Search for the cell housing the specified text and yield its (x, y) center coordinate. 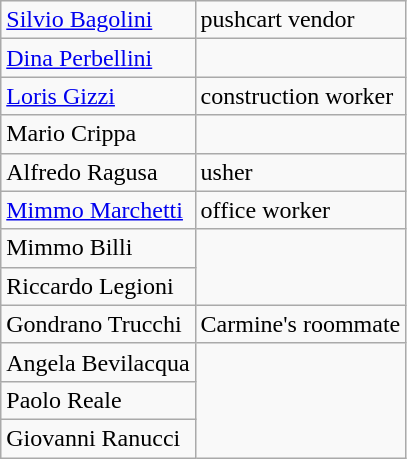
Silvio Bagolini (98, 20)
Carmine's roommate (300, 324)
Mimmo Billi (98, 248)
Riccardo Legioni (98, 286)
Alfredo Ragusa (98, 172)
usher (300, 172)
office worker (300, 210)
Dina Perbellini (98, 58)
Mario Crippa (98, 134)
Paolo Reale (98, 400)
pushcart vendor (300, 20)
construction worker (300, 96)
Gondrano Trucchi (98, 324)
Loris Gizzi (98, 96)
Mimmo Marchetti (98, 210)
Giovanni Ranucci (98, 438)
Angela Bevilacqua (98, 362)
